Identify which cell holds the provided text, then report its [x, y] central coordinate. 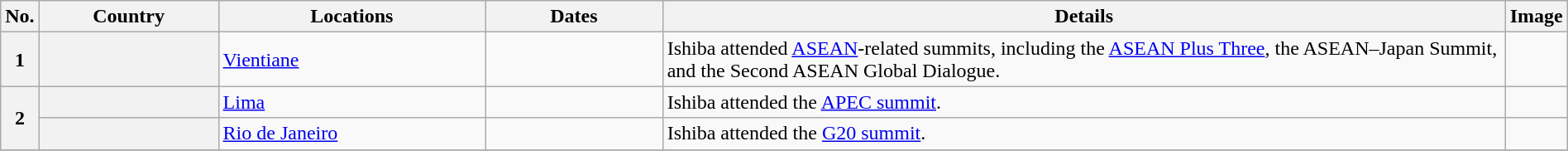
Rio de Janeiro [352, 134]
Locations [352, 17]
Lima [352, 102]
No. [20, 17]
Vientiane [352, 60]
Image [1537, 17]
Details [1083, 17]
Country [129, 17]
1 [20, 60]
Dates [574, 17]
Ishiba attended ASEAN-related summits, including the ASEAN Plus Three, the ASEAN–Japan Summit, and the Second ASEAN Global Dialogue. [1083, 60]
Ishiba attended the G20 summit. [1083, 134]
Ishiba attended the APEC summit. [1083, 102]
2 [20, 118]
